Provide the [x, y] coordinate of the cell's center where the given text is located.  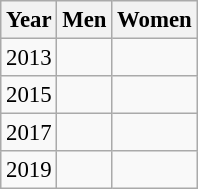
2013 [29, 58]
Year [29, 20]
2015 [29, 95]
2017 [29, 133]
Men [84, 20]
Women [154, 20]
2019 [29, 170]
